Scan for the cell matching the given text and deliver its (X, Y) coordinate at center. 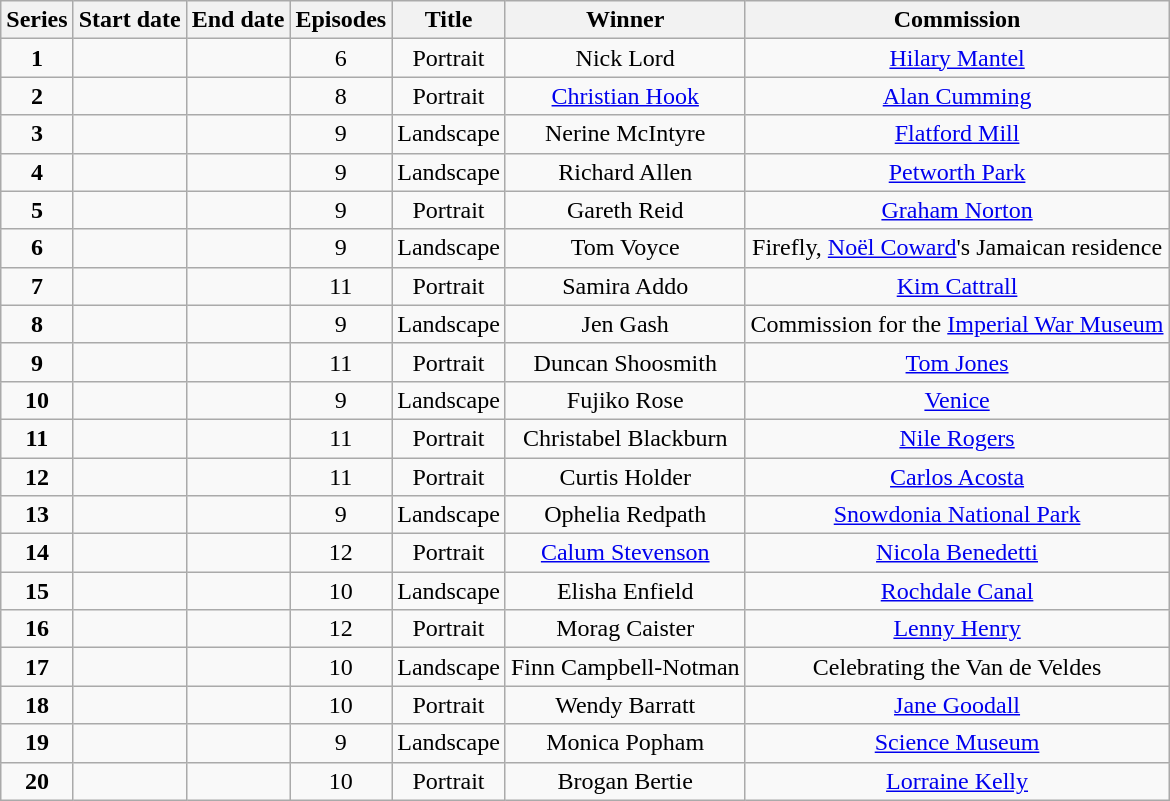
Firefly, Noël Coward's Jamaican residence (957, 248)
Snowdonia National Park (957, 515)
Ophelia Redpath (625, 515)
4 (37, 172)
2 (37, 96)
Jen Gash (625, 324)
Christabel Blackburn (625, 438)
Venice (957, 400)
Hilary Mantel (957, 58)
Tom Jones (957, 362)
14 (37, 553)
Nerine McIntyre (625, 134)
Graham Norton (957, 210)
Start date (130, 20)
Petworth Park (957, 172)
Lenny Henry (957, 629)
Kim Cattrall (957, 286)
Christian Hook (625, 96)
Elisha Enfield (625, 591)
Brogan Bertie (625, 781)
13 (37, 515)
Morag Caister (625, 629)
3 (37, 134)
Nick Lord (625, 58)
Carlos Acosta (957, 477)
Flatford Mill (957, 134)
Finn Campbell-Notman (625, 667)
Science Museum (957, 743)
Calum Stevenson (625, 553)
Alan Cumming (957, 96)
Richard Allen (625, 172)
1 (37, 58)
Commission for the Imperial War Museum (957, 324)
16 (37, 629)
Nile Rogers (957, 438)
Title (449, 20)
Rochdale Canal (957, 591)
Jane Goodall (957, 705)
Gareth Reid (625, 210)
18 (37, 705)
Tom Voyce (625, 248)
Series (37, 20)
20 (37, 781)
17 (37, 667)
Duncan Shoosmith (625, 362)
Nicola Benedetti (957, 553)
Commission (957, 20)
Curtis Holder (625, 477)
Celebrating the Van de Veldes (957, 667)
Monica Popham (625, 743)
Wendy Barratt (625, 705)
Fujiko Rose (625, 400)
15 (37, 591)
Lorraine Kelly (957, 781)
7 (37, 286)
End date (238, 20)
Samira Addo (625, 286)
19 (37, 743)
5 (37, 210)
Episodes (341, 20)
Winner (625, 20)
